Capture the cell that displays the provided text and extract its [x, y] central coordinate. 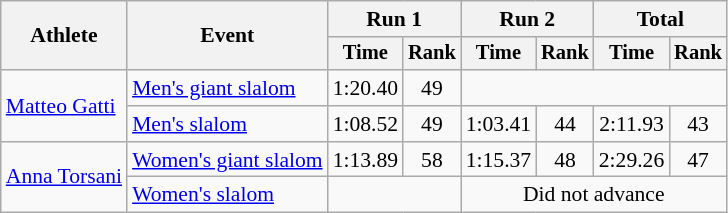
Women's giant slalom [228, 160]
Men's slalom [228, 124]
Anna Torsani [64, 178]
Did not advance [594, 195]
44 [565, 124]
Run 1 [394, 19]
Matteo Gatti [64, 106]
1:20.40 [366, 88]
Men's giant slalom [228, 88]
Run 2 [528, 19]
43 [698, 124]
Total [660, 19]
58 [432, 160]
48 [565, 160]
Event [228, 36]
1:03.41 [498, 124]
2:29.26 [632, 160]
2:11.93 [632, 124]
47 [698, 160]
1:13.89 [366, 160]
1:08.52 [366, 124]
Women's slalom [228, 195]
1:15.37 [498, 160]
Athlete [64, 36]
